From the cell containing the given text, extract its center point as (x, y) coordinate. 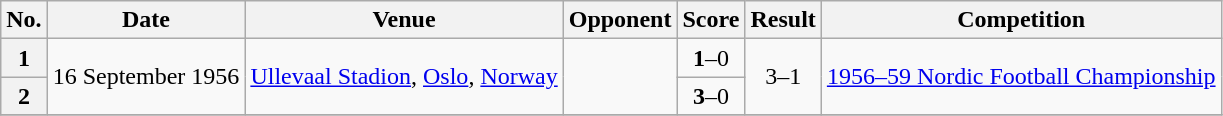
Score (711, 20)
2 (24, 96)
3–1 (783, 77)
1–0 (711, 58)
3–0 (711, 96)
1956–59 Nordic Football Championship (1021, 77)
Venue (404, 20)
Opponent (620, 20)
Result (783, 20)
No. (24, 20)
Ullevaal Stadion, Oslo, Norway (404, 77)
16 September 1956 (146, 77)
Date (146, 20)
Competition (1021, 20)
1 (24, 58)
